Identify which cell holds the provided text, then report its (X, Y) central coordinate. 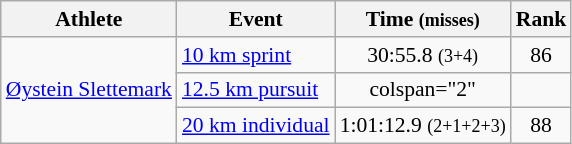
Event (256, 19)
30:55.8 (3+4) (423, 55)
10 km sprint (256, 55)
12.5 km pursuit (256, 90)
Time (misses) (423, 19)
colspan="2" (423, 90)
20 km individual (256, 126)
86 (542, 55)
1:01:12.9 (2+1+2+3) (423, 126)
Rank (542, 19)
88 (542, 126)
Athlete (89, 19)
Øystein Slettemark (89, 90)
